Locate the cell with the specified text and output its (X, Y) center coordinate. 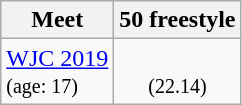
Meet (58, 20)
(22.14) (178, 72)
WJC 2019(age: 17) (58, 72)
50 freestyle (178, 20)
